For the text-containing cell, return its midpoint in [x, y] coordinate format. 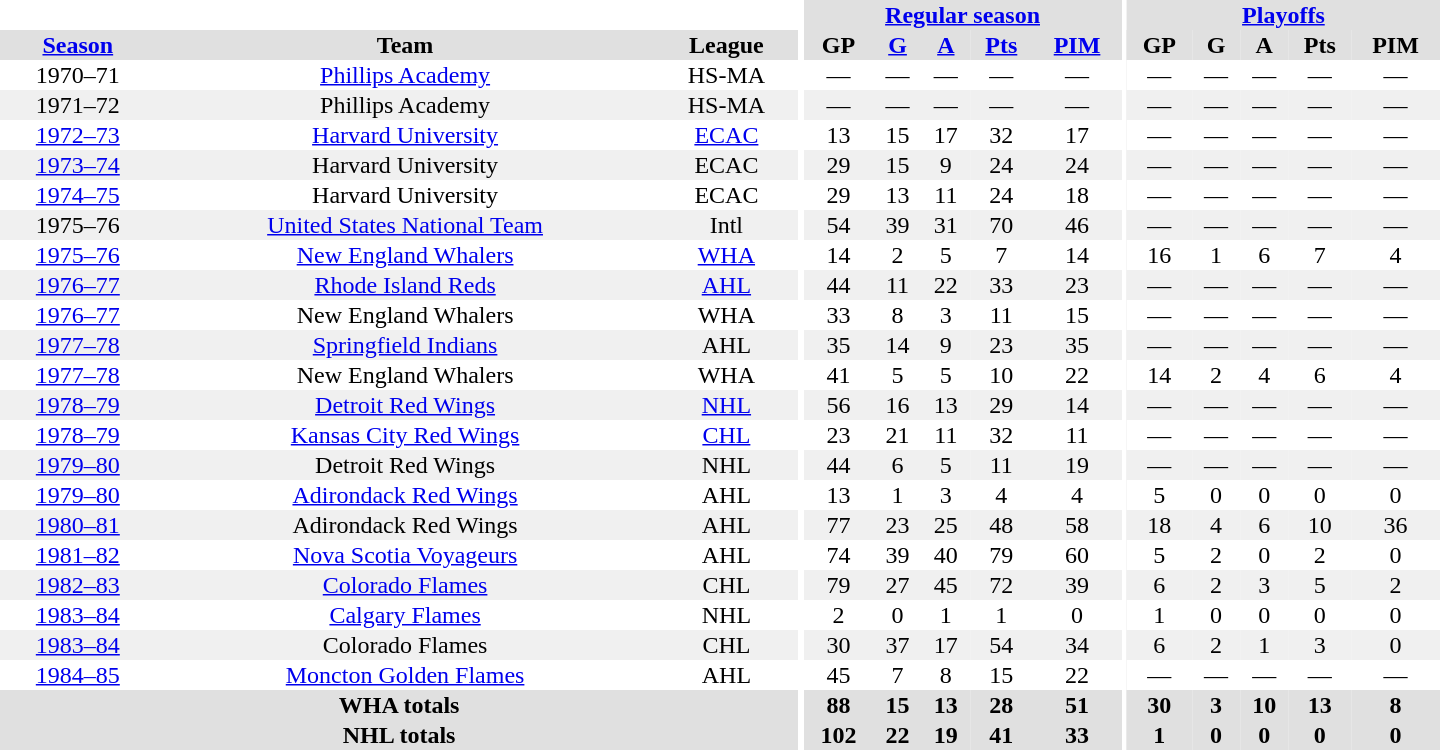
77 [839, 525]
Moncton Golden Flames [406, 675]
1971–72 [78, 105]
Kansas City Red Wings [406, 435]
70 [1002, 225]
NHL totals [399, 735]
1974–75 [78, 195]
102 [839, 735]
58 [1078, 525]
1981–82 [78, 555]
League [727, 45]
1973–74 [78, 165]
Calgary Flames [406, 615]
51 [1078, 705]
34 [1078, 645]
27 [897, 585]
Team [406, 45]
21 [897, 435]
Intl [727, 225]
Nova Scotia Voyageurs [406, 555]
Season [78, 45]
37 [897, 645]
40 [946, 555]
56 [839, 405]
48 [1002, 525]
28 [1002, 705]
WHA totals [399, 705]
Playoffs [1284, 15]
31 [946, 225]
60 [1078, 555]
72 [1002, 585]
1970–71 [78, 75]
Rhode Island Reds [406, 285]
74 [839, 555]
1984–85 [78, 675]
Regular season [963, 15]
Springfield Indians [406, 345]
1980–81 [78, 525]
1972–73 [78, 135]
46 [1078, 225]
88 [839, 705]
United States National Team [406, 225]
36 [1396, 525]
25 [946, 525]
1982–83 [78, 585]
